Output the (x, y) coordinate of the center of the cell containing the given text.  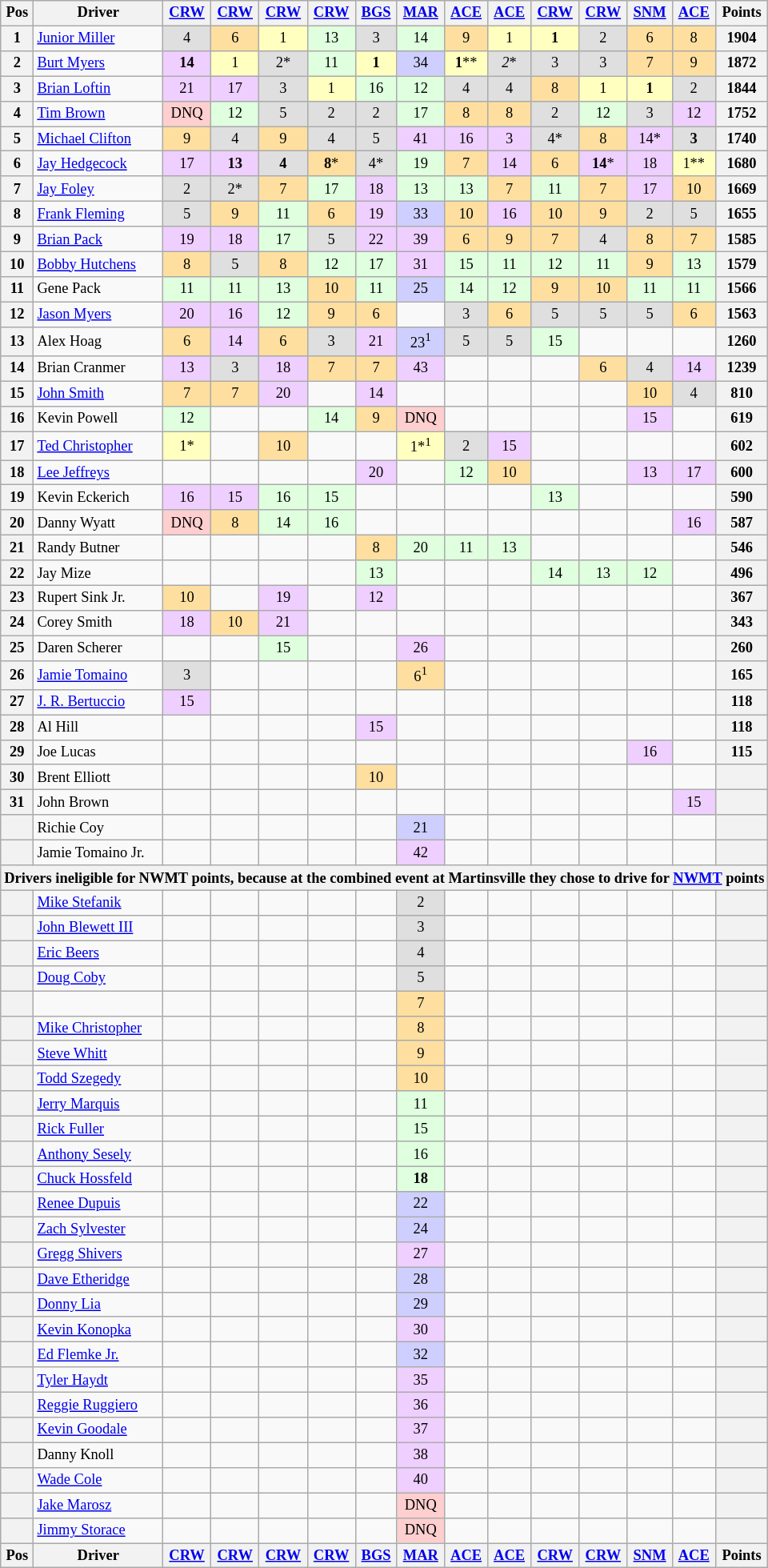
32 (421, 1354)
1872 (742, 64)
Richie Coy (98, 828)
1740 (742, 139)
Jason Myers (98, 314)
Rick Fuller (98, 1129)
37 (421, 1430)
Renee Dupuis (98, 1204)
Gene Pack (98, 290)
115 (742, 752)
1260 (742, 342)
231 (421, 342)
Jake Marosz (98, 1505)
1563 (742, 314)
Corey Smith (98, 623)
Al Hill (98, 727)
1904 (742, 38)
1669 (742, 189)
Kevin Eckerich (98, 498)
John Brown (98, 802)
1680 (742, 163)
Jay Hedgecock (98, 163)
43 (421, 368)
Tim Brown (98, 114)
Junior Miller (98, 38)
Eric Beers (98, 952)
Lee Jeffreys (98, 472)
Randy Butner (98, 547)
Gregg Shivers (98, 1255)
602 (742, 446)
Alex Hoag (98, 342)
Kevin Konopka (98, 1330)
1* (186, 446)
John Blewett III (98, 928)
587 (742, 523)
810 (742, 394)
Jamie Tomaino Jr. (98, 853)
Jerry Marquis (98, 1103)
Steve Whitt (98, 1053)
Mike Christopher (98, 1028)
Dave Etheridge (98, 1279)
Ted Christopher (98, 446)
1566 (742, 290)
41 (421, 139)
Brent Elliott (98, 778)
Burt Myers (98, 64)
Chuck Hossfeld (98, 1180)
Tyler Haydt (98, 1380)
1844 (742, 88)
Jay Foley (98, 189)
36 (421, 1406)
343 (742, 623)
Kevin Goodale (98, 1430)
Danny Knoll (98, 1455)
Doug Coby (98, 978)
Jamie Tomaino (98, 676)
Rupert Sink Jr. (98, 599)
1655 (742, 215)
Danny Wyatt (98, 523)
61 (421, 676)
34 (421, 64)
38 (421, 1455)
Ed Flemke Jr. (98, 1354)
42 (421, 853)
35 (421, 1380)
Bobby Hutchens (98, 264)
Brian Cranmer (98, 368)
Donny Lia (98, 1305)
Jimmy Storace (98, 1530)
33 (421, 215)
619 (742, 418)
600 (742, 472)
John Smith (98, 394)
Frank Fleming (98, 215)
1585 (742, 239)
Brian Loftin (98, 88)
Drivers ineligible for NWMT points, because at the combined event at Martinsville they chose to drive for NWMT points (384, 877)
260 (742, 648)
Reggie Ruggiero (98, 1406)
Mike Stefanik (98, 903)
590 (742, 498)
Jay Mize (98, 573)
Joe Lucas (98, 752)
1239 (742, 368)
Zach Sylvester (98, 1229)
Wade Cole (98, 1481)
Todd Szegedy (98, 1079)
1579 (742, 264)
J. R. Bertuccio (98, 703)
1752 (742, 114)
40 (421, 1481)
Kevin Powell (98, 418)
8* (331, 163)
39 (421, 239)
1*1 (421, 446)
23 (18, 599)
Daren Scherer (98, 648)
Michael Clifton (98, 139)
Anthony Sesely (98, 1154)
367 (742, 599)
546 (742, 547)
165 (742, 676)
496 (742, 573)
Brian Pack (98, 239)
